Capture the cell that displays the provided text and extract its (X, Y) central coordinate. 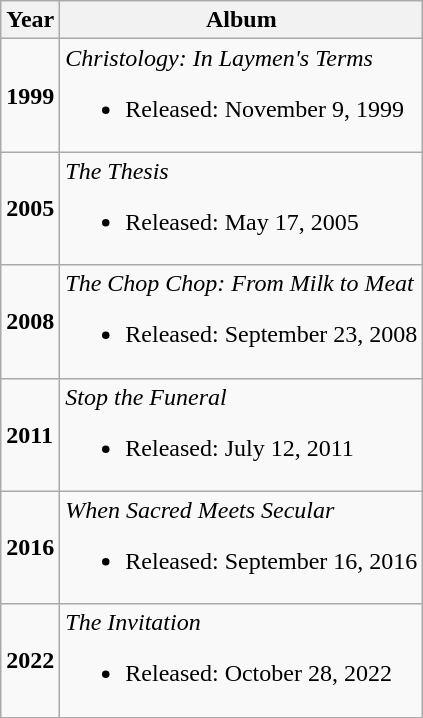
2008 (30, 322)
The ThesisReleased: May 17, 2005 (242, 208)
2011 (30, 434)
Album (242, 20)
Stop the FuneralReleased: July 12, 2011 (242, 434)
2005 (30, 208)
1999 (30, 96)
When Sacred Meets SecularReleased: September 16, 2016 (242, 548)
Christology: In Laymen's TermsReleased: November 9, 1999 (242, 96)
The Chop Chop: From Milk to MeatReleased: September 23, 2008 (242, 322)
2022 (30, 660)
The InvitationReleased: October 28, 2022 (242, 660)
Year (30, 20)
2016 (30, 548)
